Return [X, Y] of the center of cell containing provided text 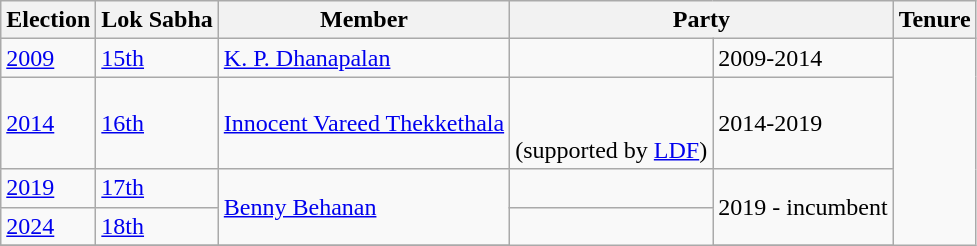
17th [157, 188]
Benny Behanan [364, 207]
15th [157, 58]
Innocent Vareed Thekkethala [364, 123]
2014-2019 [803, 123]
2009-2014 [803, 58]
Election [48, 20]
18th [157, 226]
Party [702, 20]
Lok Sabha [157, 20]
Tenure [934, 20]
(supported by LDF) [612, 123]
16th [157, 123]
2024 [48, 226]
2014 [48, 123]
2019 [48, 188]
2009 [48, 58]
2019 - incumbent [803, 207]
K. P. Dhanapalan [364, 58]
Member [364, 20]
